Identify which cell holds the provided text, then report its [X, Y] central coordinate. 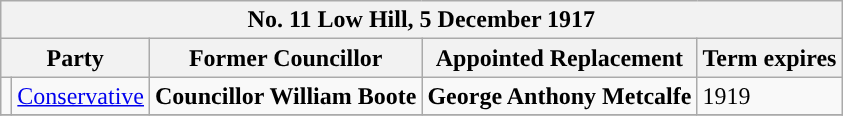
Appointed Replacement [560, 58]
Party [76, 58]
Conservative [81, 96]
Term expires [770, 58]
No. 11 Low Hill, 5 December 1917 [422, 20]
1919 [770, 96]
George Anthony Metcalfe [560, 96]
Councillor William Boote [286, 96]
Former Councillor [286, 58]
